Return the (X, Y) coordinate for the center point of the cell that contains the specified text.  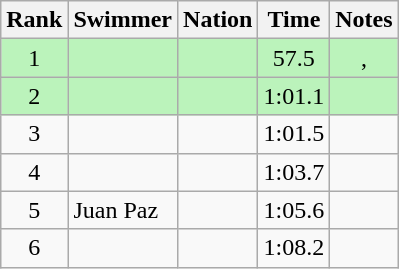
1:01.1 (294, 96)
Rank (34, 20)
1:03.7 (294, 172)
2 (34, 96)
Juan Paz (123, 210)
3 (34, 134)
1:05.6 (294, 210)
1 (34, 58)
1:08.2 (294, 248)
6 (34, 248)
Time (294, 20)
, (364, 58)
Swimmer (123, 20)
57.5 (294, 58)
5 (34, 210)
1:01.5 (294, 134)
4 (34, 172)
Notes (364, 20)
Nation (218, 20)
